For the text-containing cell, return its midpoint in (X, Y) coordinate format. 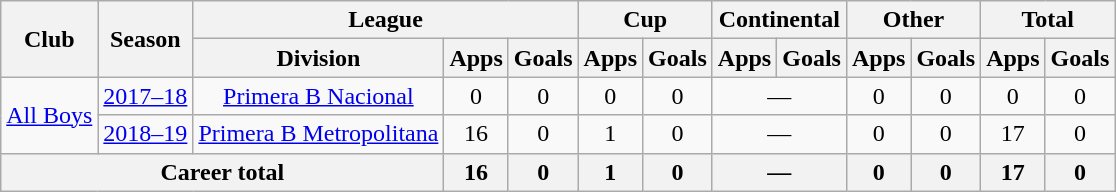
Club (50, 39)
Total (1048, 20)
Cup (645, 20)
All Boys (50, 115)
Division (318, 58)
Other (913, 20)
Continental (779, 20)
Career total (222, 172)
Primera B Nacional (318, 96)
Primera B Metropolitana (318, 134)
League (386, 20)
2018–19 (146, 134)
2017–18 (146, 96)
Season (146, 39)
